Provide the [X, Y] coordinate of the cell's center where the given text is located.  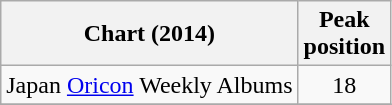
Chart (2014) [150, 34]
18 [344, 85]
Japan Oricon Weekly Albums [150, 85]
Peakposition [344, 34]
